Detect which cell encompasses the target text, then output its (X, Y) center coordinate. 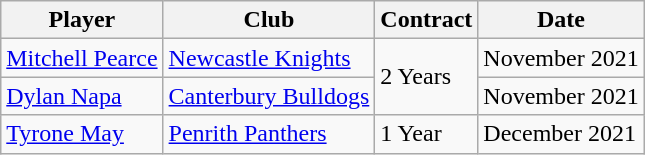
Newcastle Knights (269, 58)
Club (269, 20)
2 Years (426, 77)
Penrith Panthers (269, 134)
1 Year (426, 134)
Contract (426, 20)
December 2021 (561, 134)
Mitchell Pearce (82, 58)
Tyrone May (82, 134)
Player (82, 20)
Canterbury Bulldogs (269, 96)
Dylan Napa (82, 96)
Date (561, 20)
